Extract the [X, Y] coordinate from the center of the cell holding the provided text.  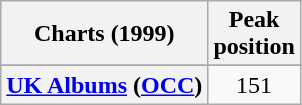
Charts (1999) [104, 34]
UK Albums (OCC) [104, 85]
Peakposition [254, 34]
151 [254, 85]
